Return the (x, y) coordinate for the center point of the cell that contains the specified text.  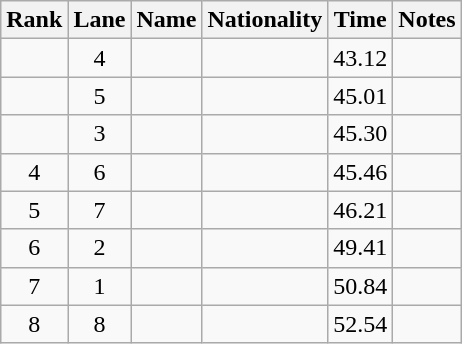
Rank (34, 20)
46.21 (360, 210)
3 (100, 134)
43.12 (360, 58)
52.54 (360, 324)
Notes (427, 20)
45.30 (360, 134)
1 (100, 286)
Nationality (265, 20)
45.01 (360, 96)
50.84 (360, 286)
49.41 (360, 248)
2 (100, 248)
Lane (100, 20)
Time (360, 20)
Name (166, 20)
45.46 (360, 172)
